Extract the [x, y] coordinate from the center of the cell holding the provided text.  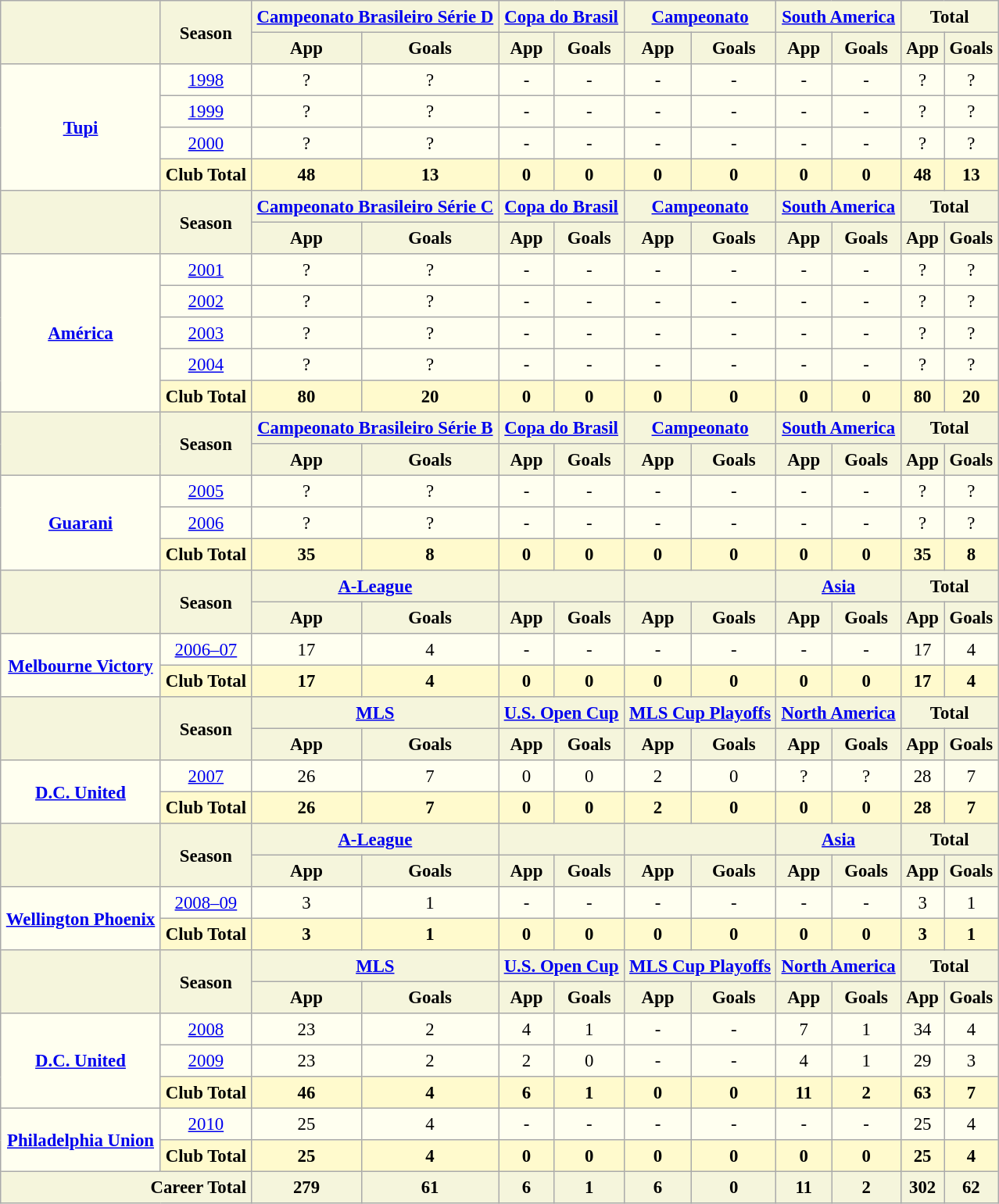
2010 [206, 1124]
2007 [206, 776]
1999 [206, 111]
2008–09 [206, 902]
2006–07 [206, 649]
62 [971, 1187]
Campeonato Brasileiro Série D [375, 16]
2000 [206, 143]
Guarani [81, 523]
2002 [206, 301]
302 [922, 1187]
63 [922, 1092]
2001 [206, 270]
2003 [206, 333]
América [81, 333]
Career Total [127, 1187]
61 [430, 1187]
34 [922, 1029]
Tupi [81, 127]
2009 [206, 1060]
Campeonato Brasileiro Série B [375, 427]
2004 [206, 364]
29 [922, 1060]
2008 [206, 1029]
Campeonato Brasileiro Série C [375, 206]
279 [306, 1187]
Philadelphia Union [81, 1139]
Melbourne Victory [81, 666]
1998 [206, 80]
2006 [206, 523]
46 [306, 1092]
2005 [206, 491]
Wellington Phoenix [81, 919]
